Identify which cell holds the provided text, then report its (X, Y) central coordinate. 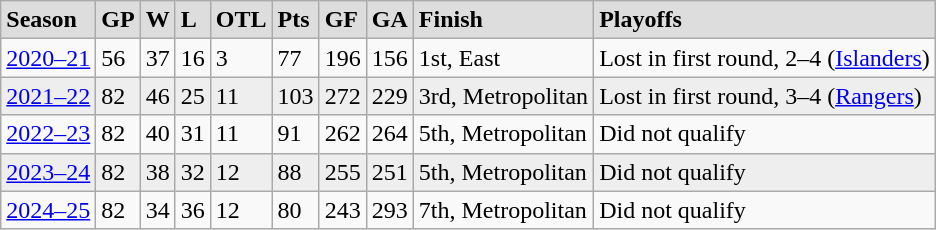
262 (342, 134)
Lost in first round, 3–4 (Rangers) (765, 96)
W (158, 20)
GP (118, 20)
L (192, 20)
46 (158, 96)
196 (342, 58)
36 (192, 210)
272 (342, 96)
Playoffs (765, 20)
156 (390, 58)
Finish (503, 20)
1st, East (503, 58)
77 (296, 58)
GF (342, 20)
25 (192, 96)
2021–22 (48, 96)
2022–23 (48, 134)
16 (192, 58)
229 (390, 96)
293 (390, 210)
91 (296, 134)
251 (390, 172)
255 (342, 172)
38 (158, 172)
Pts (296, 20)
7th, Metropolitan (503, 210)
56 (118, 58)
2020–21 (48, 58)
80 (296, 210)
243 (342, 210)
31 (192, 134)
3rd, Metropolitan (503, 96)
OTL (241, 20)
34 (158, 210)
32 (192, 172)
88 (296, 172)
40 (158, 134)
2023–24 (48, 172)
2024–25 (48, 210)
264 (390, 134)
GA (390, 20)
3 (241, 58)
37 (158, 58)
103 (296, 96)
Season (48, 20)
Lost in first round, 2–4 (Islanders) (765, 58)
